Find where the given text appears and provide that cell's center as [X, Y] coordinate. 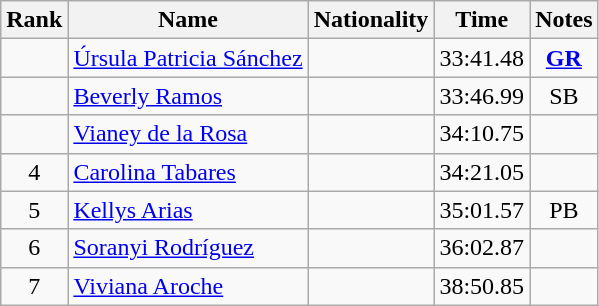
35:01.57 [482, 210]
34:21.05 [482, 172]
Name [188, 20]
Carolina Tabares [188, 172]
Time [482, 20]
Viviana Aroche [188, 286]
5 [34, 210]
Úrsula Patricia Sánchez [188, 58]
Rank [34, 20]
PB [564, 210]
36:02.87 [482, 248]
SB [564, 96]
Vianey de la Rosa [188, 134]
7 [34, 286]
Notes [564, 20]
33:41.48 [482, 58]
GR [564, 58]
Beverly Ramos [188, 96]
4 [34, 172]
33:46.99 [482, 96]
Soranyi Rodríguez [188, 248]
38:50.85 [482, 286]
Nationality [371, 20]
Kellys Arias [188, 210]
6 [34, 248]
34:10.75 [482, 134]
